From the cell containing the given text, extract its center point as [x, y] coordinate. 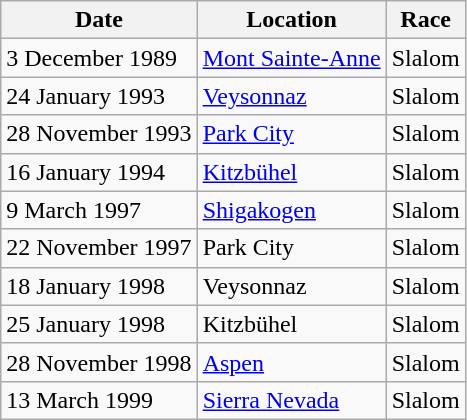
9 March 1997 [99, 210]
Sierra Nevada [292, 400]
Mont Sainte-Anne [292, 58]
Shigakogen [292, 210]
28 November 1993 [99, 134]
Location [292, 20]
25 January 1998 [99, 324]
18 January 1998 [99, 286]
28 November 1998 [99, 362]
Race [426, 20]
Date [99, 20]
3 December 1989 [99, 58]
16 January 1994 [99, 172]
13 March 1999 [99, 400]
24 January 1993 [99, 96]
Aspen [292, 362]
22 November 1997 [99, 248]
